Pinpoint the cell where the given text exists, returning its [x, y] midpoint coordinate. 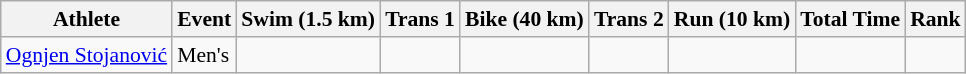
Event [204, 19]
Trans 1 [420, 19]
Bike (40 km) [524, 19]
Rank [936, 19]
Swim (1.5 km) [308, 19]
Run (10 km) [732, 19]
Men's [204, 55]
Athlete [86, 19]
Trans 2 [629, 19]
Total Time [850, 19]
Ognjen Stojanović [86, 55]
